Pinpoint the cell where the given text exists, returning its [X, Y] midpoint coordinate. 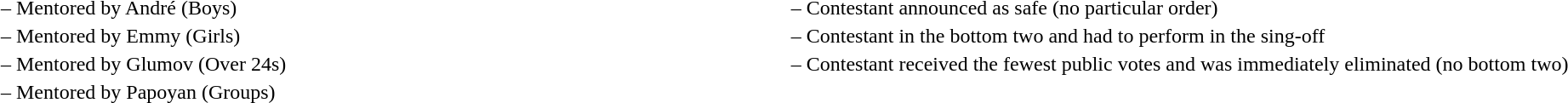
– Mentored by Emmy (Girls) [144, 37]
– Mentored by Glumov (Over 24s) [144, 64]
